Output the (x, y) coordinate of the center of the cell containing the given text.  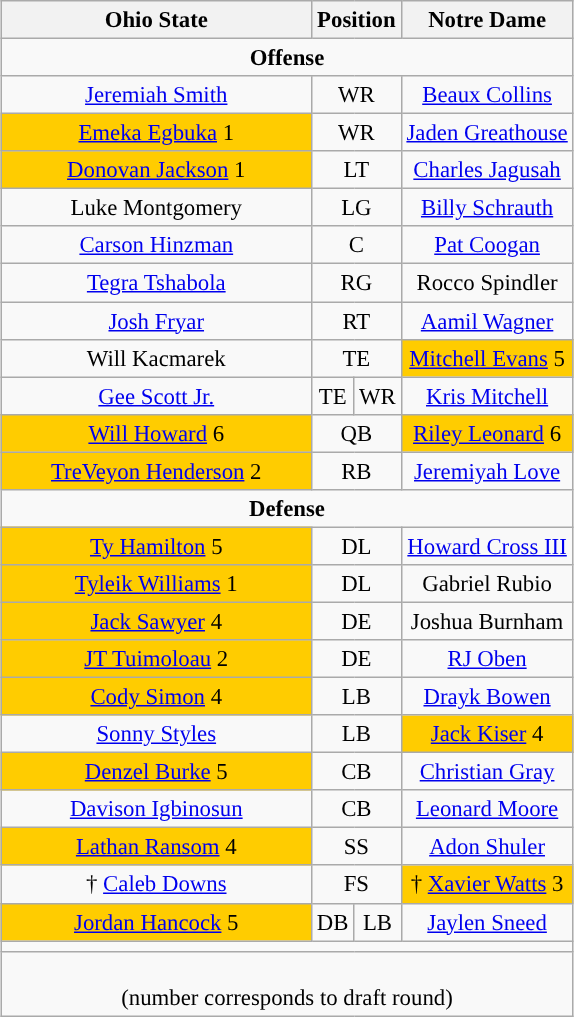
Joshua Burnham (487, 621)
RT (357, 321)
RG (357, 283)
Charles Jagusah (487, 170)
Howard Cross III (487, 546)
LT (357, 170)
Jack Sawyer 4 (156, 621)
Will Kacmarek (156, 358)
Luke Montgomery (156, 208)
Lathan Ransom 4 (156, 847)
Donovan Jackson 1 (156, 170)
Drayk Bowen (487, 697)
Jaylen Sneed (487, 922)
Jaden Greathouse (487, 133)
Pat Coogan (487, 245)
Offense (287, 58)
DB (333, 922)
JT Tuimoloau 2 (156, 659)
QB (357, 433)
Defense (287, 509)
Beaux Collins (487, 95)
Emeka Egbuka 1 (156, 133)
Leonard Moore (487, 809)
TreVeyon Henderson 2 (156, 471)
RJ Oben (487, 659)
Tyleik Williams 1 (156, 584)
LG (357, 208)
Will Howard 6 (156, 433)
Aamil Wagner (487, 321)
Gee Scott Jr. (156, 396)
RB (357, 471)
Cody Simon 4 (156, 697)
(number corresponds to draft round) (287, 984)
Rocco Spindler (487, 283)
Billy Schrauth (487, 208)
Riley Leonard 6 (487, 433)
Kris Mitchell (487, 396)
† Caleb Downs (156, 885)
Position (357, 20)
Christian Gray (487, 772)
Carson Hinzman (156, 245)
Ty Hamilton 5 (156, 546)
Jordan Hancock 5 (156, 922)
Adon Shuler (487, 847)
SS (357, 847)
FS (357, 885)
Jack Kiser 4 (487, 734)
Denzel Burke 5 (156, 772)
Tegra Tshabola (156, 283)
† Xavier Watts 3 (487, 885)
C (357, 245)
Josh Fryar (156, 321)
Sonny Styles (156, 734)
Mitchell Evans 5 (487, 358)
Jeremiah Smith (156, 95)
Davison Igbinosun (156, 809)
Ohio State (156, 20)
Jeremiyah Love (487, 471)
Notre Dame (487, 20)
Gabriel Rubio (487, 584)
